Pinpoint the cell where the given text exists, returning its [X, Y] midpoint coordinate. 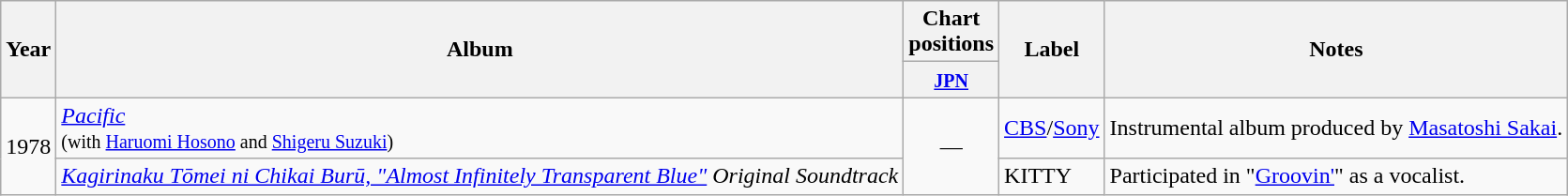
CBS/Sony [1052, 128]
1978 [28, 146]
Chartpositions [951, 32]
Notes [1336, 49]
Year [28, 49]
Kagirinaku Tōmei ni Chikai Burū, "Almost Infinitely Transparent Blue" Original Soundtrack [480, 176]
Instrumental album produced by Masatoshi Sakai. [1336, 128]
Participated in "Groovin'" as a vocalist. [1336, 176]
— [951, 146]
KITTY [1052, 176]
JPN [951, 80]
Pacific(with Haruomi Hosono and Shigeru Suzuki) [480, 128]
Album [480, 49]
Label [1052, 49]
